Capture the cell that displays the provided text and extract its [x, y] central coordinate. 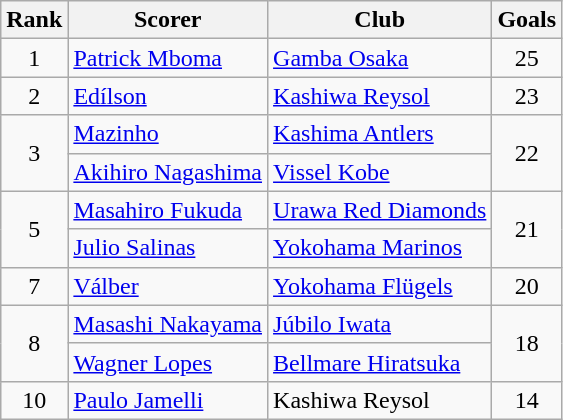
Masahiro Fukuda [168, 210]
Club [380, 20]
7 [34, 286]
Akihiro Nagashima [168, 172]
23 [527, 96]
14 [527, 400]
3 [34, 153]
Rank [34, 20]
Scorer [168, 20]
Urawa Red Diamonds [380, 210]
Kashima Antlers [380, 134]
25 [527, 58]
Júbilo Iwata [380, 324]
Julio Salinas [168, 248]
22 [527, 153]
18 [527, 343]
Mazinho [168, 134]
8 [34, 343]
Masashi Nakayama [168, 324]
2 [34, 96]
Edílson [168, 96]
Yokohama Flügels [380, 286]
Yokohama Marinos [380, 248]
5 [34, 229]
Patrick Mboma [168, 58]
21 [527, 229]
Goals [527, 20]
10 [34, 400]
20 [527, 286]
Vissel Kobe [380, 172]
1 [34, 58]
Gamba Osaka [380, 58]
Válber [168, 286]
Bellmare Hiratsuka [380, 362]
Paulo Jamelli [168, 400]
Wagner Lopes [168, 362]
